Detect which cell encompasses the target text, then output its (X, Y) center coordinate. 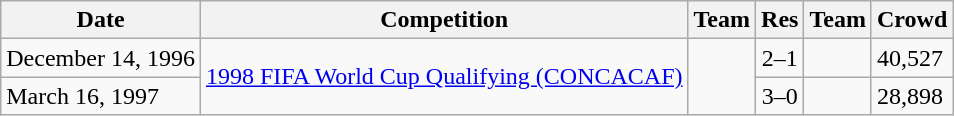
Res (780, 20)
December 14, 1996 (101, 58)
Date (101, 20)
March 16, 1997 (101, 96)
Crowd (912, 20)
40,527 (912, 58)
2–1 (780, 58)
3–0 (780, 96)
1998 FIFA World Cup Qualifying (CONCACAF) (444, 77)
28,898 (912, 96)
Competition (444, 20)
